Identify which cell holds the provided text, then report its (X, Y) central coordinate. 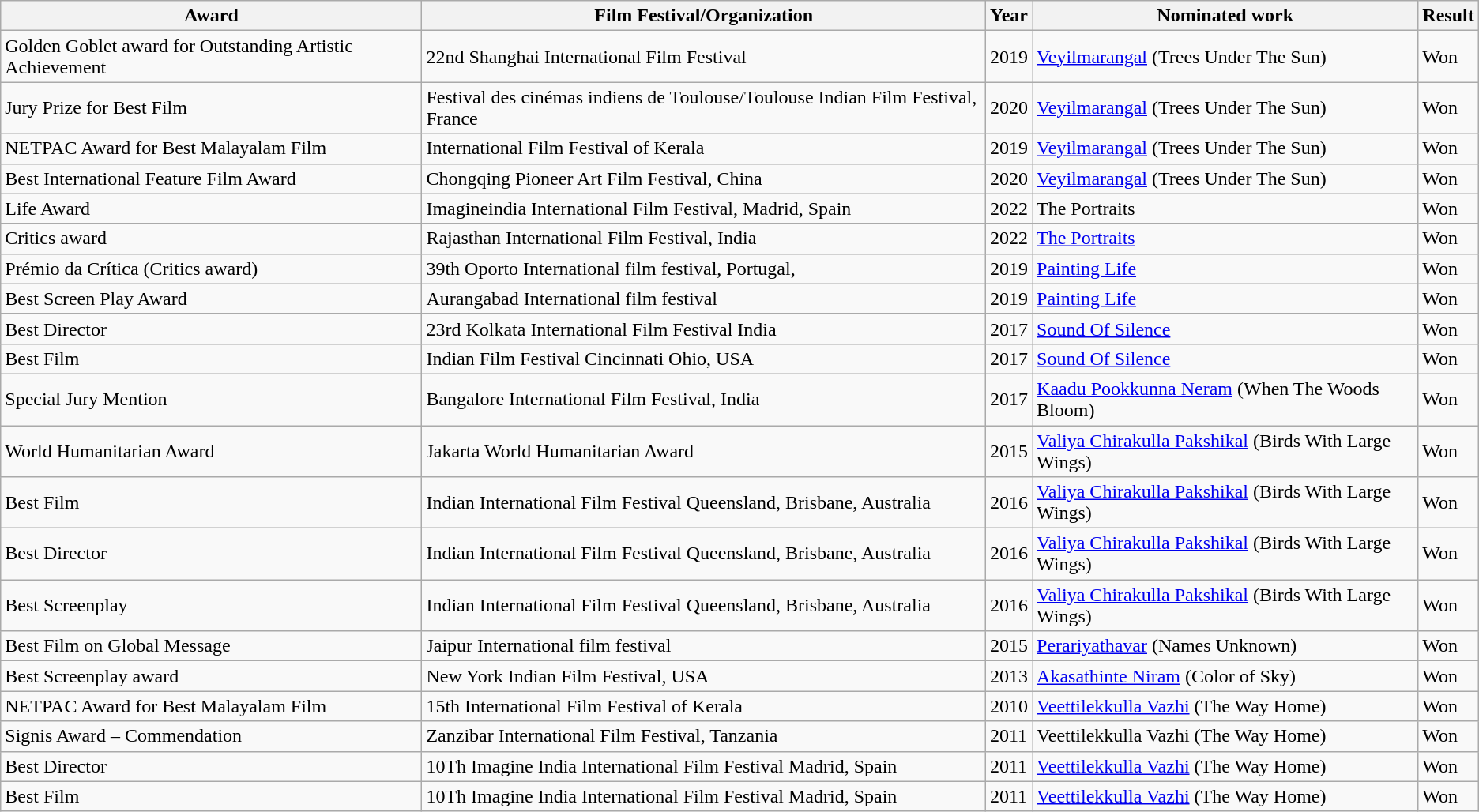
Jakarta World Humanitarian Award (704, 450)
Year (1008, 16)
Special Jury Mention (212, 400)
Best International Feature Film Award (212, 179)
Golden Goblet award for Outstanding Artistic Achievement (212, 57)
Life Award (212, 209)
Chongqing Pioneer Art Film Festival, China (704, 179)
Best Screenplay (212, 605)
2010 (1008, 706)
22nd Shanghai International Film Festival (704, 57)
Jaipur International film festival (704, 646)
Festival des cinémas indiens de Toulouse/Toulouse Indian Film Festival, France (704, 107)
Imagineindia International Film Festival, Madrid, Spain (704, 209)
15th International Film Festival of Kerala (704, 706)
Nominated work (1225, 16)
Indian Film Festival Cincinnati Ohio, USA (704, 359)
Critics award (212, 239)
World Humanitarian Award (212, 450)
Result (1448, 16)
Rajasthan International Film Festival, India (704, 239)
Award (212, 16)
Bangalore International Film Festival, India (704, 400)
Akasathinte Niram (Color of Sky) (1225, 676)
Kaadu Pookkunna Neram (When The Woods Bloom) (1225, 400)
International Film Festival of Kerala (704, 148)
Best Screen Play Award (212, 299)
Best Screenplay award (212, 676)
2013 (1008, 676)
Zanzibar International Film Festival, Tanzania (704, 736)
Signis Award – Commendation (212, 736)
23rd Kolkata International Film Festival India (704, 329)
Film Festival/Organization (704, 16)
Jury Prize for Best Film (212, 107)
Prémio da Crítica (Critics award) (212, 269)
Aurangabad International film festival (704, 299)
39th Oporto International film festival, Portugal, (704, 269)
New York Indian Film Festival, USA (704, 676)
Best Film on Global Message (212, 646)
Perariyathavar (Names Unknown) (1225, 646)
